Locate the cell with the specified text and output its [x, y] center coordinate. 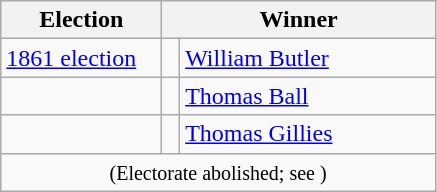
Election [82, 20]
1861 election [82, 58]
Winner [299, 20]
Thomas Gillies [308, 134]
Thomas Ball [308, 96]
William Butler [308, 58]
(Electorate abolished; see ) [218, 172]
